Capture the cell that displays the provided text and extract its (x, y) central coordinate. 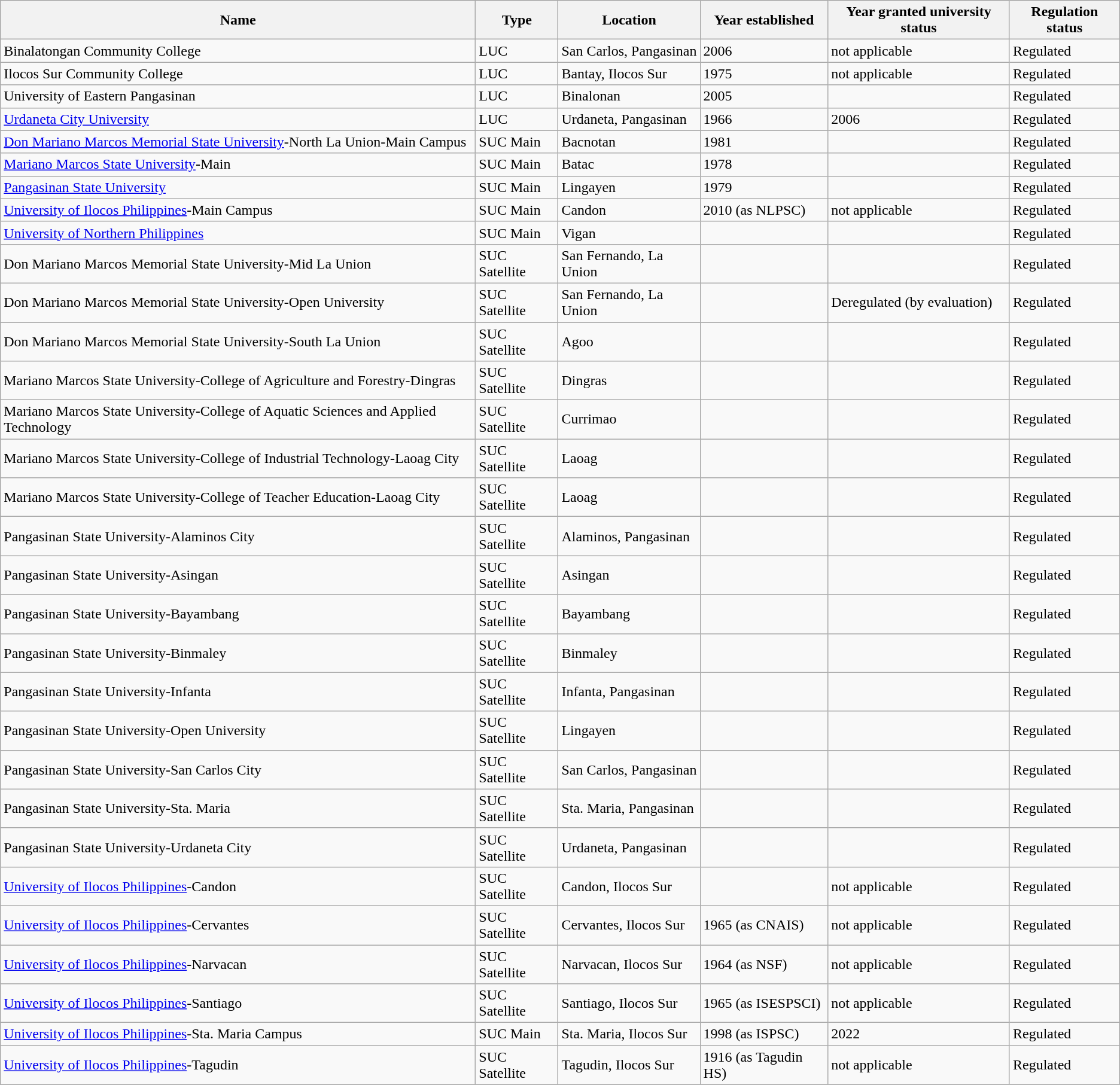
2022 (919, 1034)
Narvacan, Ilocos Sur (629, 964)
Type (517, 20)
1965 (as CNAIS) (764, 925)
University of Ilocos Philippines-Narvacan (238, 964)
2010 (as NLPSC) (764, 210)
Don Mariano Marcos Memorial State University-Open University (238, 303)
University of Ilocos Philippines-Main Campus (238, 210)
Pangasinan State University-Bayambang (238, 614)
1998 (as ISPSC) (764, 1034)
Pangasinan State University-Alaminos City (238, 536)
Mariano Marcos State University-Main (238, 164)
Pangasinan State University-Binmaley (238, 653)
1964 (as NSF) (764, 964)
Infanta, Pangasinan (629, 691)
1978 (764, 164)
Mariano Marcos State University-College of Industrial Technology-Laoag City (238, 458)
1975 (764, 74)
Don Mariano Marcos Memorial State University-South La Union (238, 341)
Cervantes, Ilocos Sur (629, 925)
Pangasinan State University-Sta. Maria (238, 809)
Pangasinan State University (238, 187)
Year established (764, 20)
Bacnotan (629, 142)
Regulation status (1064, 20)
Pangasinan State University-Infanta (238, 691)
University of Eastern Pangasinan (238, 96)
Mariano Marcos State University-College of Teacher Education-Laoag City (238, 498)
Pangasinan State University-Urdaneta City (238, 847)
Year granted university status (919, 20)
Bayambang (629, 614)
1966 (764, 119)
Bantay, Ilocos Sur (629, 74)
Pangasinan State University-Open University (238, 731)
Alaminos, Pangasinan (629, 536)
Tagudin, Ilocos Sur (629, 1065)
1981 (764, 142)
Currimao (629, 420)
Pangasinan State University-San Carlos City (238, 769)
University of Ilocos Philippines-Sta. Maria Campus (238, 1034)
University of Northern Philippines (238, 233)
University of Ilocos Philippines-Santiago (238, 1004)
Binalatongan Community College (238, 51)
Pangasinan State University-Asingan (238, 575)
1965 (as ISESPSCI) (764, 1004)
Ilocos Sur Community College (238, 74)
Binalonan (629, 96)
1979 (764, 187)
Don Mariano Marcos Memorial State University-Mid La Union (238, 263)
Santiago, Ilocos Sur (629, 1004)
Binmaley (629, 653)
Asingan (629, 575)
Don Mariano Marcos Memorial State University-North La Union-Main Campus (238, 142)
Location (629, 20)
Sta. Maria, Pangasinan (629, 809)
Vigan (629, 233)
Candon (629, 210)
Name (238, 20)
2005 (764, 96)
Mariano Marcos State University-College of Agriculture and Forestry-Dingras (238, 380)
University of Ilocos Philippines-Candon (238, 886)
Sta. Maria, Ilocos Sur (629, 1034)
University of Ilocos Philippines-Cervantes (238, 925)
Batac (629, 164)
Candon, Ilocos Sur (629, 886)
University of Ilocos Philippines-Tagudin (238, 1065)
Urdaneta City University (238, 119)
Dingras (629, 380)
Deregulated (by evaluation) (919, 303)
Agoo (629, 341)
1916 (as Tagudin HS) (764, 1065)
Mariano Marcos State University-College of Aquatic Sciences and Applied Technology (238, 420)
